Search for the cell housing the specified text and yield its (X, Y) center coordinate. 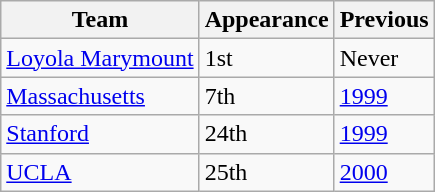
Loyola Marymount (100, 58)
Appearance (266, 20)
Massachusetts (100, 96)
Stanford (100, 134)
25th (266, 172)
2000 (384, 172)
Never (384, 58)
Previous (384, 20)
Team (100, 20)
UCLA (100, 172)
7th (266, 96)
24th (266, 134)
1st (266, 58)
